Identify which cell holds the provided text, then report its (X, Y) central coordinate. 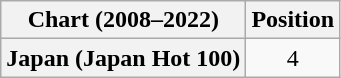
Japan (Japan Hot 100) (124, 58)
4 (293, 58)
Position (293, 20)
Chart (2008–2022) (124, 20)
